Extract the (X, Y) coordinate from the center of the cell holding the provided text.  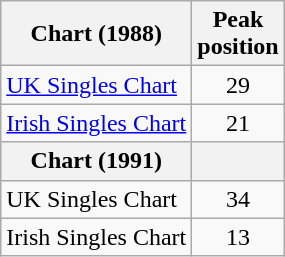
Chart (1991) (96, 161)
Peakposition (238, 34)
29 (238, 85)
13 (238, 237)
34 (238, 199)
Chart (1988) (96, 34)
21 (238, 123)
